From the cell containing the given text, extract its center point as [X, Y] coordinate. 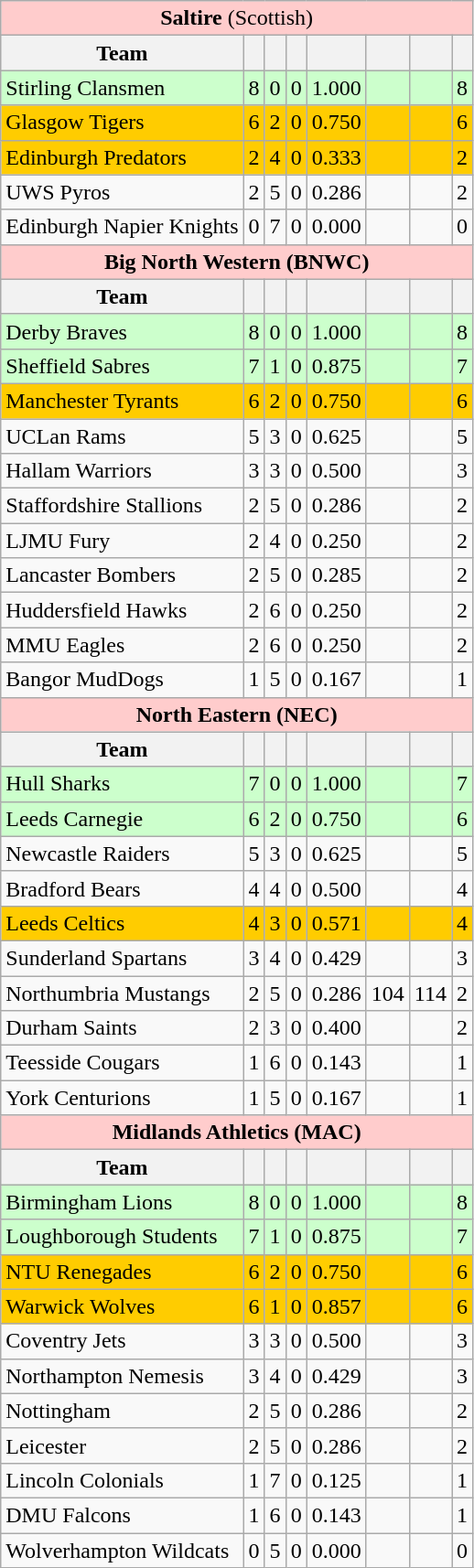
DMU Falcons [123, 1515]
104 [388, 993]
0.285 [337, 575]
Birmingham Lions [123, 1202]
0.400 [337, 1028]
Edinburgh Napier Knights [123, 227]
Derby Braves [123, 331]
UCLan Rams [123, 436]
Hull Sharks [123, 784]
Durham Saints [123, 1028]
Glasgow Tigers [123, 123]
0.857 [337, 1306]
Wolverhampton Wildcats [123, 1551]
North Eastern (NEC) [237, 714]
Manchester Tyrants [123, 401]
Sheffield Sabres [123, 366]
Warwick Wolves [123, 1306]
Lancaster Bombers [123, 575]
Hallam Warriors [123, 471]
Leeds Celtics [123, 923]
Edinburgh Predators [123, 157]
Staffordshire Stallions [123, 506]
Saltire (Scottish) [237, 18]
York Centurions [123, 1098]
UWS Pyros [123, 192]
Leeds Carnegie [123, 819]
Loughborough Students [123, 1237]
Huddersfield Hawks [123, 610]
Nottingham [123, 1411]
114 [430, 993]
Northumbria Mustangs [123, 993]
Newcastle Raiders [123, 854]
MMU Eagles [123, 645]
Teesside Cougars [123, 1063]
Stirling Clansmen [123, 88]
NTU Renegades [123, 1272]
Leicester [123, 1445]
Bangor MudDogs [123, 680]
Big North Western (BNWC) [237, 262]
Sunderland Spartans [123, 958]
LJMU Fury [123, 541]
Coventry Jets [123, 1341]
Midlands Athletics (MAC) [237, 1133]
0.571 [337, 923]
Bradford Bears [123, 888]
Northampton Nemesis [123, 1376]
0.333 [337, 157]
Lincoln Colonials [123, 1480]
0.125 [337, 1480]
